Identify which cell holds the provided text, then report its [x, y] central coordinate. 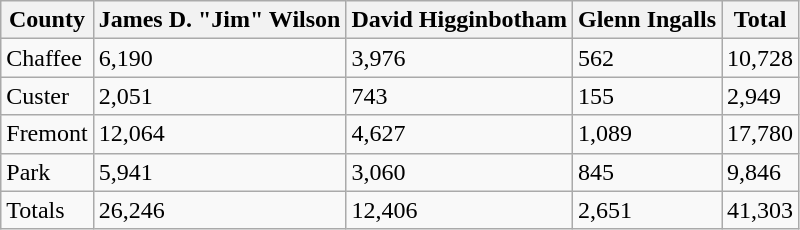
David Higginbotham [459, 20]
845 [646, 172]
41,303 [760, 210]
743 [459, 96]
Custer [47, 96]
2,949 [760, 96]
Glenn Ingalls [646, 20]
James D. "Jim" Wilson [220, 20]
5,941 [220, 172]
Chaffee [47, 58]
562 [646, 58]
Total [760, 20]
6,190 [220, 58]
10,728 [760, 58]
2,651 [646, 210]
1,089 [646, 134]
12,064 [220, 134]
12,406 [459, 210]
9,846 [760, 172]
2,051 [220, 96]
26,246 [220, 210]
4,627 [459, 134]
Totals [47, 210]
155 [646, 96]
Park [47, 172]
17,780 [760, 134]
Fremont [47, 134]
3,976 [459, 58]
3,060 [459, 172]
County [47, 20]
